Scan for the cell matching the given text and deliver its [x, y] coordinate at center. 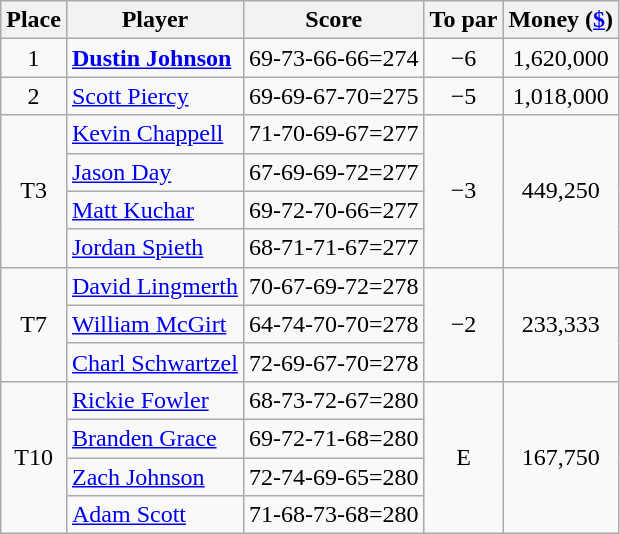
−2 [464, 324]
T3 [34, 191]
167,750 [561, 457]
−6 [464, 58]
Jordan Spieth [154, 248]
1,018,000 [561, 96]
Adam Scott [154, 515]
69-72-70-66=277 [334, 210]
Dustin Johnson [154, 58]
Place [34, 20]
69-69-67-70=275 [334, 96]
1 [34, 58]
Rickie Fowler [154, 400]
69-73-66-66=274 [334, 58]
Kevin Chappell [154, 134]
1,620,000 [561, 58]
E [464, 457]
Matt Kuchar [154, 210]
Money ($) [561, 20]
Player [154, 20]
449,250 [561, 191]
−3 [464, 191]
68-73-72-67=280 [334, 400]
72-74-69-65=280 [334, 477]
68-71-71-67=277 [334, 248]
71-68-73-68=280 [334, 515]
To par [464, 20]
71-70-69-67=277 [334, 134]
William McGirt [154, 324]
Jason Day [154, 172]
T7 [34, 324]
69-72-71-68=280 [334, 438]
T10 [34, 457]
Score [334, 20]
David Lingmerth [154, 286]
70-67-69-72=278 [334, 286]
67-69-69-72=277 [334, 172]
Zach Johnson [154, 477]
Charl Schwartzel [154, 362]
64-74-70-70=278 [334, 324]
2 [34, 96]
−5 [464, 96]
72-69-67-70=278 [334, 362]
Branden Grace [154, 438]
233,333 [561, 324]
Scott Piercy [154, 96]
